Output the [x, y] coordinate of the center of the cell containing the given text.  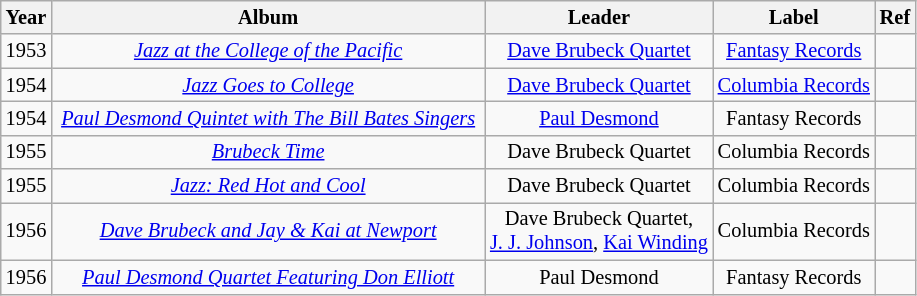
1953 [26, 51]
Album [268, 17]
Year [26, 17]
Leader [599, 17]
Ref [895, 17]
Label [794, 17]
Paul Desmond Quintet with The Bill Bates Singers [268, 118]
Paul Desmond Quartet Featuring Don Elliott [268, 277]
Brubeck Time [268, 152]
Dave Brubeck Quartet,J. J. Johnson, Kai Winding [599, 231]
Jazz: Red Hot and Cool [268, 186]
Jazz Goes to College [268, 85]
Jazz at the College of the Pacific [268, 51]
Dave Brubeck and Jay & Kai at Newport [268, 231]
